Locate the cell with the specified text and output its [X, Y] center coordinate. 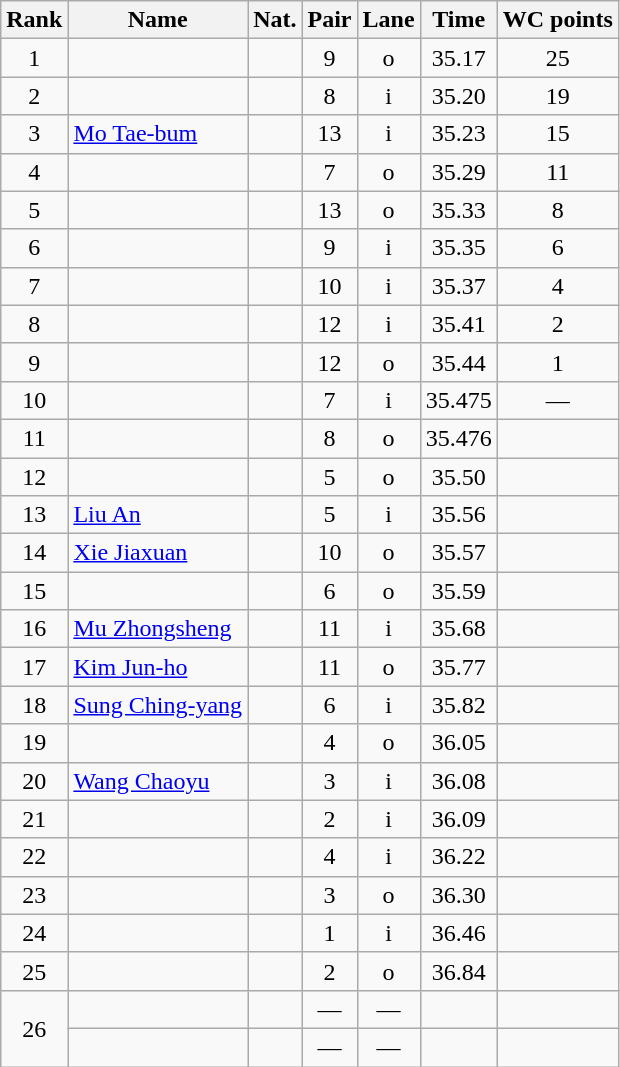
Mo Tae-bum [158, 134]
Lane [388, 20]
35.68 [458, 629]
35.35 [458, 248]
24 [34, 933]
Nat. [275, 20]
35.29 [458, 172]
35.82 [458, 705]
Mu Zhongsheng [158, 629]
35.476 [458, 438]
36.08 [458, 781]
26 [34, 1028]
Sung Ching-yang [158, 705]
35.23 [458, 134]
Liu An [158, 515]
14 [34, 553]
35.20 [458, 96]
Time [458, 20]
35.50 [458, 477]
35.77 [458, 667]
Xie Jiaxuan [158, 553]
21 [34, 819]
36.46 [458, 933]
35.33 [458, 210]
35.17 [458, 58]
36.09 [458, 819]
Rank [34, 20]
36.30 [458, 895]
17 [34, 667]
35.56 [458, 515]
18 [34, 705]
36.05 [458, 743]
20 [34, 781]
Name [158, 20]
36.84 [458, 971]
35.41 [458, 324]
35.44 [458, 362]
Wang Chaoyu [158, 781]
35.475 [458, 400]
16 [34, 629]
35.57 [458, 553]
35.37 [458, 286]
23 [34, 895]
36.22 [458, 857]
WC points [558, 20]
Kim Jun-ho [158, 667]
22 [34, 857]
35.59 [458, 591]
Pair [330, 20]
